Find where the given text appears and provide that cell's center as (X, Y) coordinate. 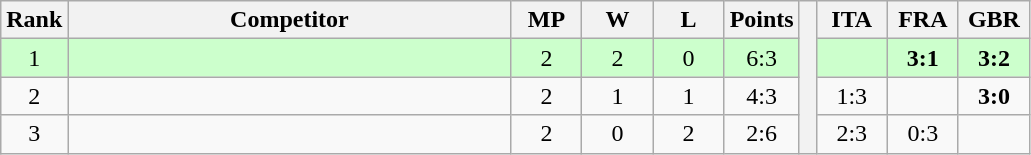
ITA (852, 20)
W (618, 20)
GBR (994, 20)
Points (762, 20)
6:3 (762, 58)
2:3 (852, 134)
1:3 (852, 96)
Rank (34, 20)
3 (34, 134)
MP (546, 20)
FRA (922, 20)
2:6 (762, 134)
Competitor (290, 20)
3:0 (994, 96)
0:3 (922, 134)
3:2 (994, 58)
L (688, 20)
4:3 (762, 96)
3:1 (922, 58)
